Locate the cell with the specified text and output its [X, Y] center coordinate. 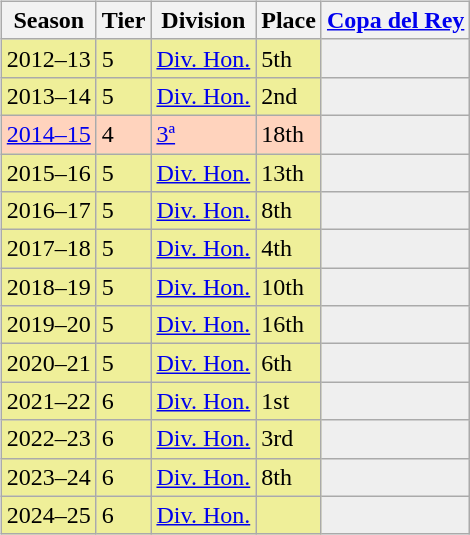
2024–25 [48, 515]
2023–24 [48, 477]
6th [289, 363]
3ª [204, 134]
2014–15 [48, 134]
18th [289, 134]
Tier [124, 20]
13th [289, 173]
2017–18 [48, 249]
10th [289, 287]
Copa del Rey [395, 20]
2018–19 [48, 287]
Division [204, 20]
2019–20 [48, 325]
2012–13 [48, 58]
2nd [289, 96]
2016–17 [48, 211]
Season [48, 20]
1st [289, 401]
2020–21 [48, 363]
2022–23 [48, 439]
2021–22 [48, 401]
5th [289, 58]
16th [289, 325]
4th [289, 249]
2013–14 [48, 96]
2015–16 [48, 173]
Place [289, 20]
3rd [289, 439]
4 [124, 134]
